Find where the given text appears and provide that cell's center as [X, Y] coordinate. 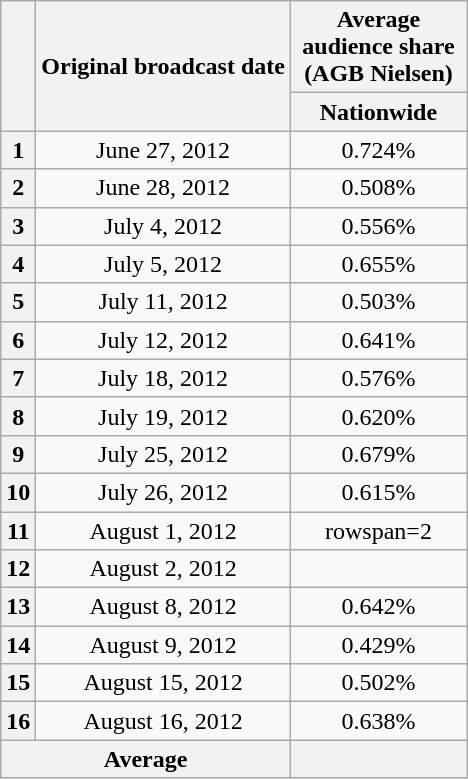
0.724% [378, 150]
June 28, 2012 [164, 188]
Average [146, 759]
8 [18, 416]
1 [18, 150]
5 [18, 302]
0.620% [378, 416]
9 [18, 454]
July 11, 2012 [164, 302]
15 [18, 683]
0.429% [378, 645]
12 [18, 569]
0.615% [378, 492]
0.655% [378, 264]
3 [18, 226]
0.638% [378, 721]
7 [18, 378]
0.503% [378, 302]
August 2, 2012 [164, 569]
0.679% [378, 454]
rowspan=2 [378, 531]
4 [18, 264]
14 [18, 645]
Original broadcast date [164, 66]
0.642% [378, 607]
2 [18, 188]
July 12, 2012 [164, 340]
August 15, 2012 [164, 683]
0.556% [378, 226]
16 [18, 721]
0.508% [378, 188]
July 25, 2012 [164, 454]
June 27, 2012 [164, 150]
0.641% [378, 340]
August 8, 2012 [164, 607]
0.502% [378, 683]
13 [18, 607]
10 [18, 492]
6 [18, 340]
August 1, 2012 [164, 531]
July 18, 2012 [164, 378]
August 9, 2012 [164, 645]
11 [18, 531]
Nationwide [378, 112]
July 5, 2012 [164, 264]
July 19, 2012 [164, 416]
0.576% [378, 378]
August 16, 2012 [164, 721]
July 4, 2012 [164, 226]
Average audience share(AGB Nielsen) [378, 47]
July 26, 2012 [164, 492]
